Return (X, Y) of the center of cell containing provided text 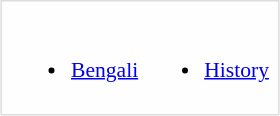
Bengali (75, 58)
History (207, 58)
